Scan for the cell matching the given text and deliver its [X, Y] coordinate at center. 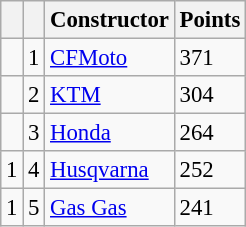
241 [210, 208]
Points [210, 20]
KTM [110, 95]
CFMoto [110, 58]
2 [34, 95]
Honda [110, 133]
304 [210, 95]
Husqvarna [110, 170]
264 [210, 133]
371 [210, 58]
3 [34, 133]
Gas Gas [110, 208]
252 [210, 170]
Constructor [110, 20]
5 [34, 208]
4 [34, 170]
